Pinpoint the cell where the given text exists, returning its [X, Y] midpoint coordinate. 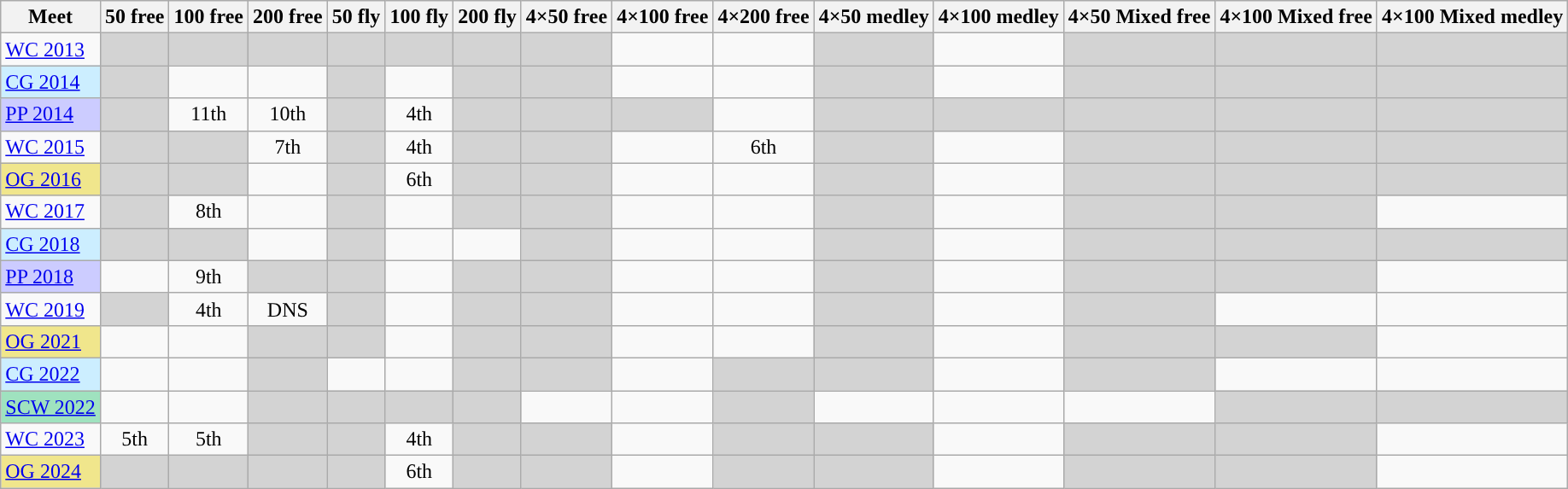
10th [289, 114]
WC 2023 [51, 440]
PP 2014 [51, 114]
50 free [135, 17]
4×100 Mixed free [1296, 17]
4×50 medley [874, 17]
PP 2018 [51, 277]
11th [208, 114]
9th [208, 277]
CG 2022 [51, 374]
OG 2024 [51, 472]
100 free [208, 17]
50 fly [356, 17]
OG 2021 [51, 341]
4×100 Mixed medley [1472, 17]
200 free [289, 17]
100 fly [419, 17]
WC 2013 [51, 49]
4×100 medley [998, 17]
CG 2014 [51, 82]
OG 2016 [51, 179]
4×200 free [764, 17]
SCW 2022 [51, 407]
WC 2019 [51, 309]
WC 2017 [51, 212]
WC 2015 [51, 147]
4×100 free [663, 17]
DNS [289, 309]
200 fly [488, 17]
Meet [51, 17]
8th [208, 212]
CG 2018 [51, 244]
4×50 free [566, 17]
4×50 Mixed free [1139, 17]
7th [289, 147]
